For the text-containing cell, return its midpoint in [x, y] coordinate format. 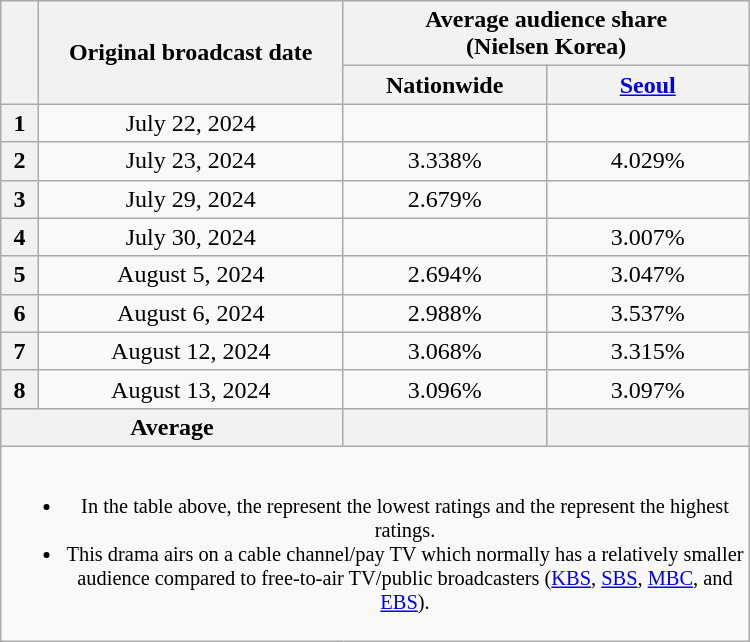
4.029% [648, 161]
7 [20, 351]
3.096% [444, 389]
3.315% [648, 351]
2.694% [444, 275]
2.988% [444, 313]
8 [20, 389]
August 12, 2024 [190, 351]
3.047% [648, 275]
July 23, 2024 [190, 161]
July 29, 2024 [190, 199]
August 13, 2024 [190, 389]
3.068% [444, 351]
Seoul [648, 85]
August 5, 2024 [190, 275]
Average audience share(Nielsen Korea) [546, 34]
2.679% [444, 199]
Average [172, 427]
1 [20, 123]
July 22, 2024 [190, 123]
2 [20, 161]
Nationwide [444, 85]
6 [20, 313]
July 30, 2024 [190, 237]
3 [20, 199]
3.537% [648, 313]
4 [20, 237]
August 6, 2024 [190, 313]
3.007% [648, 237]
5 [20, 275]
Original broadcast date [190, 52]
3.097% [648, 389]
3.338% [444, 161]
